Search for the cell housing the specified text and yield its [X, Y] center coordinate. 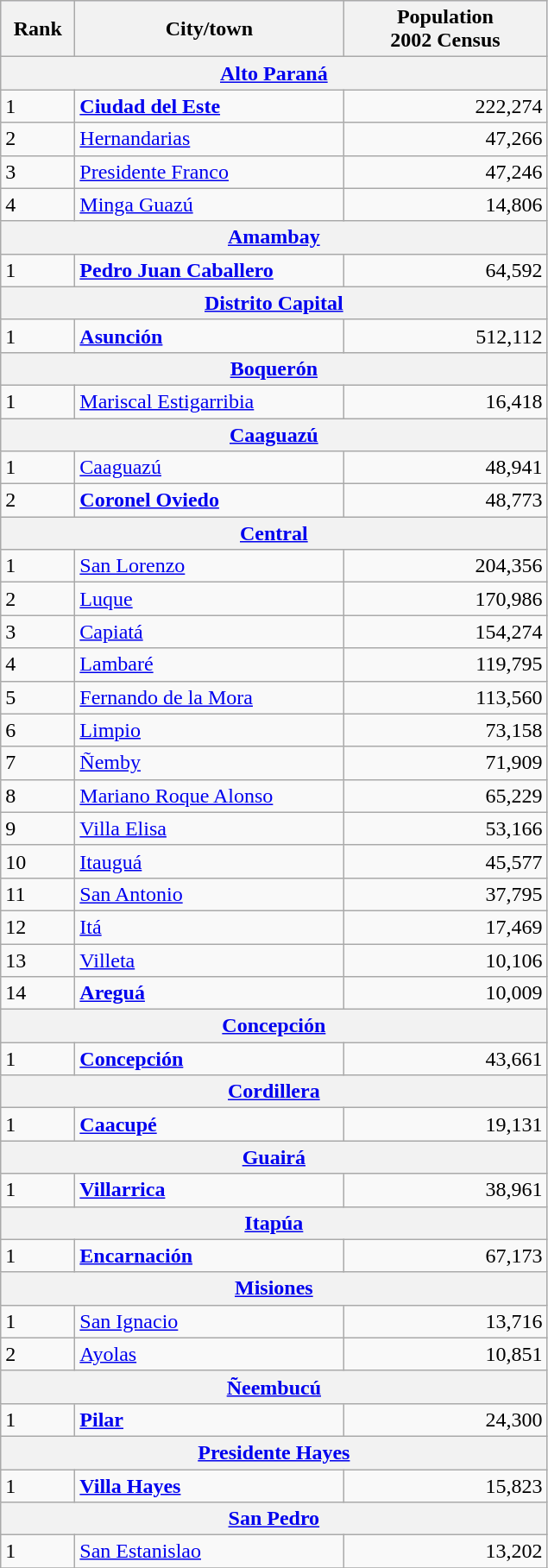
Villeta [209, 960]
Misiones [274, 1288]
City/town [209, 29]
14,806 [445, 205]
10,851 [445, 1354]
48,941 [445, 468]
67,173 [445, 1256]
Minga Guazú [209, 205]
Itapúa [274, 1223]
53,166 [445, 828]
Guairá [274, 1157]
37,795 [445, 894]
154,274 [445, 632]
San Pedro [274, 1519]
Asunción [209, 336]
6 [38, 730]
Caacupé [209, 1124]
17,469 [445, 927]
Hernandarias [209, 139]
24,300 [445, 1420]
Coronel Oviedo [209, 501]
Presidente Hayes [274, 1452]
48,773 [445, 501]
43,661 [445, 1059]
113,560 [445, 697]
Ciudad del Este [209, 106]
14 [38, 993]
65,229 [445, 796]
8 [38, 796]
64,592 [445, 270]
47,246 [445, 172]
Presidente Franco [209, 172]
11 [38, 894]
10,009 [445, 993]
San Estanislao [209, 1552]
7 [38, 763]
47,266 [445, 139]
45,577 [445, 861]
Population2002 Census [445, 29]
Cordillera [274, 1092]
Central [274, 533]
10,106 [445, 960]
Rank [38, 29]
12 [38, 927]
13,716 [445, 1321]
9 [38, 828]
Villa Elisa [209, 828]
Mariano Roque Alonso [209, 796]
Villarrica [209, 1190]
Areguá [209, 993]
Itauguá [209, 861]
38,961 [445, 1190]
Itá [209, 927]
Ñeembucú [274, 1387]
16,418 [445, 401]
13 [38, 960]
Capiatá [209, 632]
San Lorenzo [209, 566]
Limpio [209, 730]
10 [38, 861]
Villa Hayes [209, 1485]
Alto Paraná [274, 73]
170,986 [445, 599]
Lambaré [209, 664]
Pilar [209, 1420]
73,158 [445, 730]
Amambay [274, 237]
Ayolas [209, 1354]
Encarnación [209, 1256]
San Antonio [209, 894]
222,274 [445, 106]
Pedro Juan Caballero [209, 270]
5 [38, 697]
Luque [209, 599]
71,909 [445, 763]
Ñemby [209, 763]
13,202 [445, 1552]
15,823 [445, 1485]
204,356 [445, 566]
Fernando de la Mora [209, 697]
119,795 [445, 664]
Boquerón [274, 368]
Mariscal Estigarribia [209, 401]
Distrito Capital [274, 303]
512,112 [445, 336]
San Ignacio [209, 1321]
19,131 [445, 1124]
